For the text-containing cell, return its midpoint in [x, y] coordinate format. 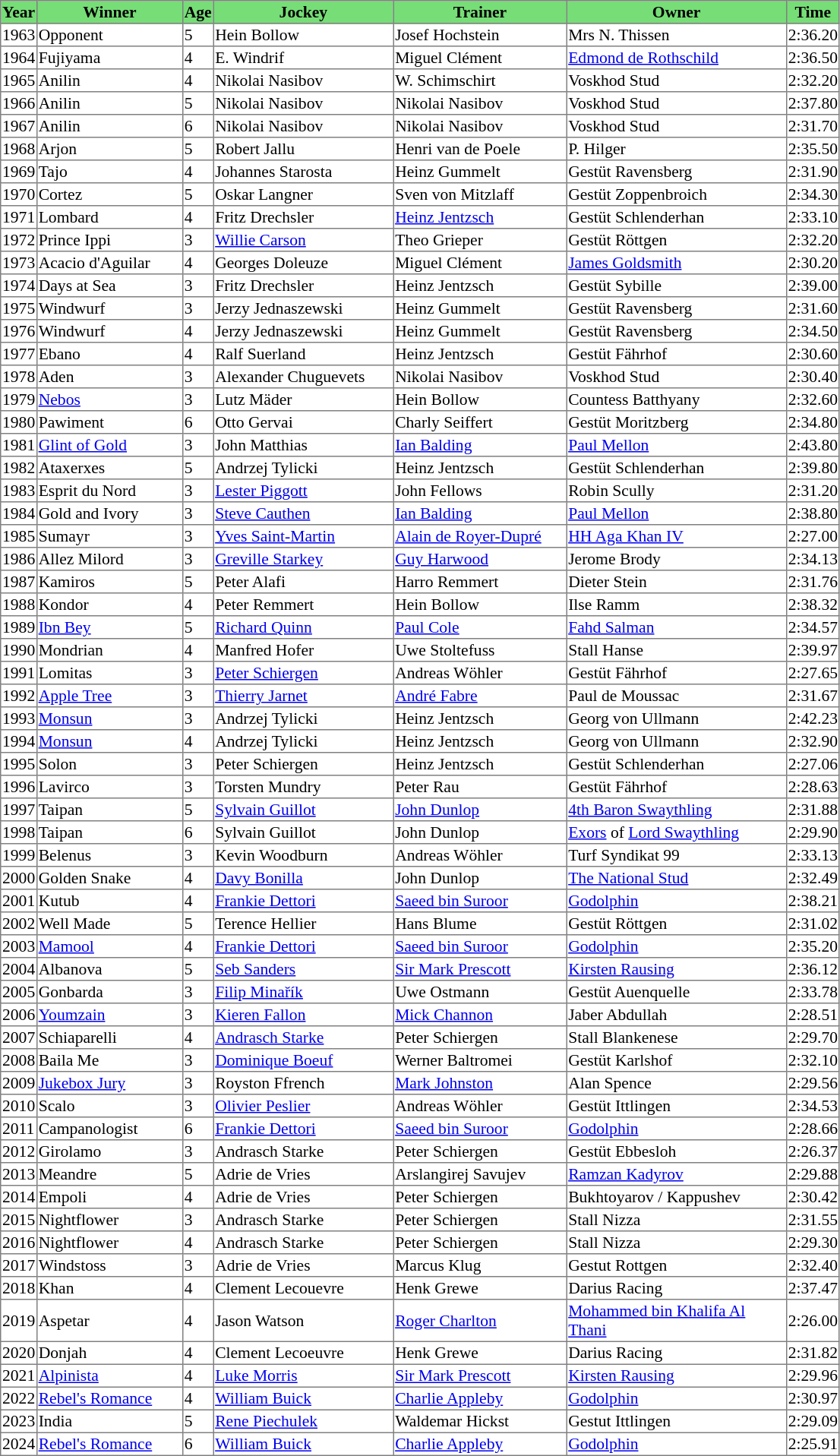
Mohammed bin Khalifa Al Thani [677, 1321]
2:43.80 [813, 445]
1978 [19, 377]
2:39.80 [813, 468]
2:30.20 [813, 263]
2:28.66 [813, 1129]
1981 [19, 445]
Stall Hanse [677, 650]
Apple Tree [109, 696]
2:31.60 [813, 308]
Windstoss [109, 1265]
Terence Hellier [304, 924]
Empoli [109, 1197]
Donjah [109, 1353]
2:38.32 [813, 605]
2010 [19, 1106]
2:34.30 [813, 194]
1999 [19, 855]
Seb Sanders [304, 969]
2013 [19, 1174]
Lavirco [109, 787]
2005 [19, 992]
Days at Sea [109, 286]
2:31.55 [813, 1220]
Mark Johnston [480, 1083]
2020 [19, 1353]
2:33.13 [813, 855]
Campanologist [109, 1129]
Jockey [304, 12]
Youmzain [109, 1015]
Khan [109, 1288]
1976 [19, 331]
Gestut Rottgen [677, 1265]
Royston Ffrench [304, 1083]
Ibn Bey [109, 627]
2:31.82 [813, 1353]
Arjon [109, 149]
2:39.97 [813, 650]
1968 [19, 149]
P. Hilger [677, 149]
2:36.20 [813, 35]
Jason Watson [304, 1321]
2:34.80 [813, 422]
Ilse Ramm [677, 605]
Ramzan Kadyrov [677, 1174]
Kutub [109, 901]
2:25.91 [813, 1444]
2011 [19, 1129]
1974 [19, 286]
James Goldsmith [677, 263]
Gestüt Ebbesloh [677, 1151]
Winner [109, 12]
Peter Alafi [304, 582]
Schiaparelli [109, 1038]
Opponent [109, 35]
Gestüt Karlshof [677, 1060]
Cortez [109, 194]
Ataxerxes [109, 468]
2:32.60 [813, 400]
2:31.70 [813, 126]
1982 [19, 468]
2:29.96 [813, 1375]
Baila Me [109, 1060]
Jerome Brody [677, 559]
Albanova [109, 969]
Gestüt Ittlingen [677, 1106]
2:31.88 [813, 810]
Yves Saint-Martin [304, 536]
Bukhtoyarov / Kappushev [677, 1197]
Jaber Abdullah [677, 1015]
2:31.90 [813, 172]
1967 [19, 126]
Mamool [109, 946]
2001 [19, 901]
Year [19, 12]
Alan Spence [677, 1083]
1995 [19, 764]
Gold and Ivory [109, 513]
2:30.42 [813, 1197]
2:30.40 [813, 377]
Paul Cole [480, 627]
Lester Piggott [304, 491]
Scalo [109, 1106]
The National Stud [677, 878]
2:27.00 [813, 536]
Lombard [109, 217]
Kamiros [109, 582]
2:27.65 [813, 673]
Hans Blume [480, 924]
E. Windrif [304, 58]
Greville Starkey [304, 559]
Owner [677, 12]
2:30.97 [813, 1398]
Georges Doleuze [304, 263]
Gonbarda [109, 992]
2021 [19, 1375]
Pawiment [109, 422]
2:35.50 [813, 149]
Tajo [109, 172]
1971 [19, 217]
2006 [19, 1015]
Alexander Chuguevets [304, 377]
Kieren Fallon [304, 1015]
2:32.49 [813, 878]
Werner Baltromei [480, 1060]
1964 [19, 58]
2:38.21 [813, 901]
Turf Syndikat 99 [677, 855]
Marcus Klug [480, 1265]
Otto Gervai [304, 422]
Willie Carson [304, 240]
2:31.76 [813, 582]
Manfred Hofer [304, 650]
Theo Grieper [480, 240]
Mondrian [109, 650]
2:32.90 [813, 741]
Uwe Ostmann [480, 992]
1984 [19, 513]
Sven von Mitzlaff [480, 194]
2:42.23 [813, 719]
Sumayr [109, 536]
Johannes Starosta [304, 172]
2:32.10 [813, 1060]
2:31.67 [813, 696]
1985 [19, 536]
Gestüt Sybille [677, 286]
1993 [19, 719]
2019 [19, 1321]
2004 [19, 969]
2003 [19, 946]
Harro Remmert [480, 582]
2:33.10 [813, 217]
Gestüt Zoppenbroich [677, 194]
1977 [19, 354]
André Fabre [480, 696]
Alain de Royer-Dupré [480, 536]
1987 [19, 582]
John Fellows [480, 491]
2:34.57 [813, 627]
Robin Scully [677, 491]
W. Schimschirt [480, 81]
Esprit du Nord [109, 491]
2009 [19, 1083]
1970 [19, 194]
2016 [19, 1243]
2007 [19, 1038]
Belenus [109, 855]
Clement Lecoeuvre [304, 1353]
Ebano [109, 354]
Dieter Stein [677, 582]
2:26.00 [813, 1321]
2:28.51 [813, 1015]
Girolamo [109, 1151]
2015 [19, 1220]
1972 [19, 240]
2024 [19, 1444]
Aden [109, 377]
Alpinista [109, 1375]
Gestut Ittlingen [677, 1421]
2:29.09 [813, 1421]
Solon [109, 764]
Luke Morris [304, 1375]
2:28.63 [813, 787]
Olivier Peslier [304, 1106]
1983 [19, 491]
1963 [19, 35]
Lutz Mäder [304, 400]
Age [197, 12]
Davy Bonilla [304, 878]
Nebos [109, 400]
Arslangirej Savujev [480, 1174]
Oskar Langner [304, 194]
Meandre [109, 1174]
1990 [19, 650]
2:27.06 [813, 764]
Dominique Boeuf [304, 1060]
Charly Seiffert [480, 422]
Gestüt Moritzberg [677, 422]
2012 [19, 1151]
Kondor [109, 605]
Ralf Suerland [304, 354]
2:37.47 [813, 1288]
Kevin Woodburn [304, 855]
1986 [19, 559]
2:34.53 [813, 1106]
Exors of Lord Swaythling [677, 832]
2000 [19, 878]
Fujiyama [109, 58]
Stall Blankenese [677, 1038]
1989 [19, 627]
HH Aga Khan IV [677, 536]
Prince Ippi [109, 240]
2:29.70 [813, 1038]
Glint of Gold [109, 445]
1980 [19, 422]
Guy Harwood [480, 559]
Clement Lecouevre [304, 1288]
2:34.13 [813, 559]
2:36.50 [813, 58]
Aspetar [109, 1321]
1966 [19, 103]
1965 [19, 81]
1991 [19, 673]
Edmond de Rothschild [677, 58]
2:29.88 [813, 1174]
Paul de Moussac [677, 696]
Golden Snake [109, 878]
2:32.40 [813, 1265]
Lomitas [109, 673]
Mrs N. Thissen [677, 35]
Thierry Jarnet [304, 696]
2017 [19, 1265]
2:29.30 [813, 1243]
Well Made [109, 924]
2018 [19, 1288]
2023 [19, 1421]
1969 [19, 172]
2:29.56 [813, 1083]
Rene Piechulek [304, 1421]
2:39.00 [813, 286]
2:31.02 [813, 924]
4th Baron Swaythling [677, 810]
Roger Charlton [480, 1321]
1975 [19, 308]
Allez Milord [109, 559]
Torsten Mundry [304, 787]
Jukebox Jury [109, 1083]
1979 [19, 400]
Josef Hochstein [480, 35]
2:37.80 [813, 103]
Uwe Stoltefuss [480, 650]
2:38.80 [813, 513]
2:31.20 [813, 491]
2:33.78 [813, 992]
2:35.20 [813, 946]
2008 [19, 1060]
1996 [19, 787]
1992 [19, 696]
2022 [19, 1398]
Richard Quinn [304, 627]
2:36.12 [813, 969]
1988 [19, 605]
1998 [19, 832]
Filip Minařík [304, 992]
2:29.90 [813, 832]
Waldemar Hickst [480, 1421]
2:34.50 [813, 331]
Henri van de Poele [480, 149]
John Matthias [304, 445]
Time [813, 12]
Trainer [480, 12]
Fahd Salman [677, 627]
Acacio d'Aguilar [109, 263]
Peter Rau [480, 787]
Robert Jallu [304, 149]
2:30.60 [813, 354]
2014 [19, 1197]
Steve Cauthen [304, 513]
1994 [19, 741]
India [109, 1421]
1973 [19, 263]
Peter Remmert [304, 605]
Mick Channon [480, 1015]
Gestüt Auenquelle [677, 992]
2002 [19, 924]
2:26.37 [813, 1151]
Countess Batthyany [677, 400]
1997 [19, 810]
